Provide the [x, y] coordinate of the cell's center where the given text is located.  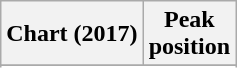
Peak position [189, 34]
Chart (2017) [72, 34]
